Provide the (x, y) coordinate of the cell's center where the given text is located.  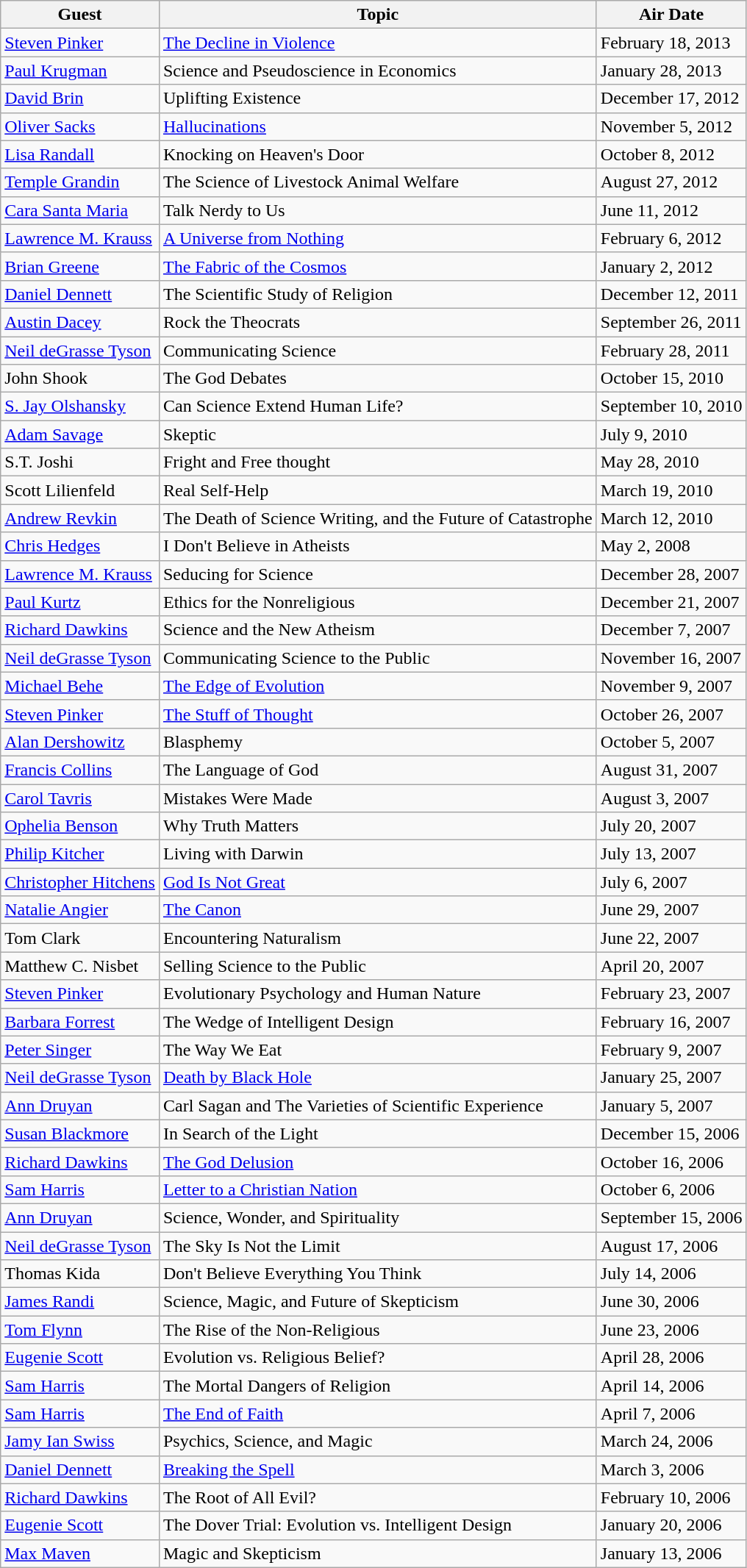
Don't Believe Everything You Think (378, 1274)
July 6, 2007 (671, 882)
August 27, 2012 (671, 182)
The Fabric of the Cosmos (378, 266)
Brian Greene (80, 266)
Guest (80, 15)
October 6, 2006 (671, 1189)
Philip Kitcher (80, 854)
John Shook (80, 379)
November 16, 2007 (671, 658)
Seducing for Science (378, 574)
January 25, 2007 (671, 1078)
Chris Hedges (80, 546)
December 12, 2011 (671, 294)
Fright and Free thought (378, 462)
November 9, 2007 (671, 686)
The Rise of the Non-Religious (378, 1330)
October 16, 2006 (671, 1161)
September 26, 2011 (671, 322)
Alan Dershowitz (80, 742)
Oliver Sacks (80, 126)
The Mortal Dangers of Religion (378, 1386)
Communicating Science (378, 351)
Ethics for the Nonreligious (378, 602)
David Brin (80, 99)
The Dover Trial: Evolution vs. Intelligent Design (378, 1525)
Rock the Theocrats (378, 322)
Evolution vs. Religious Belief? (378, 1358)
Thomas Kida (80, 1274)
Letter to a Christian Nation (378, 1189)
December 28, 2007 (671, 574)
June 30, 2006 (671, 1302)
Adam Savage (80, 434)
October 8, 2012 (671, 154)
April 28, 2006 (671, 1358)
Peter Singer (80, 1050)
November 5, 2012 (671, 126)
Austin Dacey (80, 322)
January 5, 2007 (671, 1106)
The Language of God (378, 770)
October 15, 2010 (671, 379)
August 3, 2007 (671, 798)
May 2, 2008 (671, 546)
Knocking on Heaven's Door (378, 154)
July 9, 2010 (671, 434)
Ophelia Benson (80, 826)
S.T. Joshi (80, 462)
The Canon (378, 910)
S. Jay Olshansky (80, 407)
The Science of Livestock Animal Welfare (378, 182)
Magic and Skepticism (378, 1553)
Cara Santa Maria (80, 210)
Andrew Revkin (80, 518)
June 29, 2007 (671, 910)
March 3, 2006 (671, 1469)
Skeptic (378, 434)
Tom Clark (80, 938)
August 31, 2007 (671, 770)
Encountering Naturalism (378, 938)
April 20, 2007 (671, 966)
Real Self-Help (378, 490)
Lisa Randall (80, 154)
Matthew C. Nisbet (80, 966)
Temple Grandin (80, 182)
Francis Collins (80, 770)
Paul Krugman (80, 71)
Science and the New Atheism (378, 630)
February 10, 2006 (671, 1497)
December 7, 2007 (671, 630)
February 6, 2012 (671, 238)
The God Delusion (378, 1161)
March 19, 2010 (671, 490)
Susan Blackmore (80, 1134)
Communicating Science to the Public (378, 658)
February 16, 2007 (671, 1022)
The Stuff of Thought (378, 714)
Tom Flynn (80, 1330)
The Scientific Study of Religion (378, 294)
January 13, 2006 (671, 1553)
August 17, 2006 (671, 1246)
Uplifting Existence (378, 99)
Paul Kurtz (80, 602)
May 28, 2010 (671, 462)
Selling Science to the Public (378, 966)
Natalie Angier (80, 910)
Topic (378, 15)
The End of Faith (378, 1414)
January 20, 2006 (671, 1525)
Air Date (671, 15)
Christopher Hitchens (80, 882)
Barbara Forrest (80, 1022)
The Edge of Evolution (378, 686)
February 28, 2011 (671, 351)
Hallucinations (378, 126)
Jamy Ian Swiss (80, 1442)
September 15, 2006 (671, 1217)
James Randi (80, 1302)
The Decline in Violence (378, 43)
February 18, 2013 (671, 43)
July 13, 2007 (671, 854)
October 26, 2007 (671, 714)
February 9, 2007 (671, 1050)
Mistakes Were Made (378, 798)
Death by Black Hole (378, 1078)
The Way We Eat (378, 1050)
Blasphemy (378, 742)
The God Debates (378, 379)
The Death of Science Writing, and the Future of Catastrophe (378, 518)
Max Maven (80, 1553)
September 10, 2010 (671, 407)
The Sky Is Not the Limit (378, 1246)
October 5, 2007 (671, 742)
Breaking the Spell (378, 1469)
Living with Darwin (378, 854)
February 23, 2007 (671, 994)
March 12, 2010 (671, 518)
December 21, 2007 (671, 602)
Evolutionary Psychology and Human Nature (378, 994)
January 28, 2013 (671, 71)
Science and Pseudoscience in Economics (378, 71)
January 2, 2012 (671, 266)
The Root of All Evil? (378, 1497)
I Don't Believe in Atheists (378, 546)
March 24, 2006 (671, 1442)
Scott Lilienfeld (80, 490)
Science, Magic, and Future of Skepticism (378, 1302)
December 15, 2006 (671, 1134)
Michael Behe (80, 686)
Carol Tavris (80, 798)
June 23, 2006 (671, 1330)
July 14, 2006 (671, 1274)
Can Science Extend Human Life? (378, 407)
Psychics, Science, and Magic (378, 1442)
God Is Not Great (378, 882)
Carl Sagan and The Varieties of Scientific Experience (378, 1106)
December 17, 2012 (671, 99)
In Search of the Light (378, 1134)
Why Truth Matters (378, 826)
April 7, 2006 (671, 1414)
A Universe from Nothing (378, 238)
July 20, 2007 (671, 826)
Talk Nerdy to Us (378, 210)
Science, Wonder, and Spirituality (378, 1217)
April 14, 2006 (671, 1386)
June 22, 2007 (671, 938)
The Wedge of Intelligent Design (378, 1022)
June 11, 2012 (671, 210)
